Return the (X, Y) coordinate for the center point of the cell that contains the specified text.  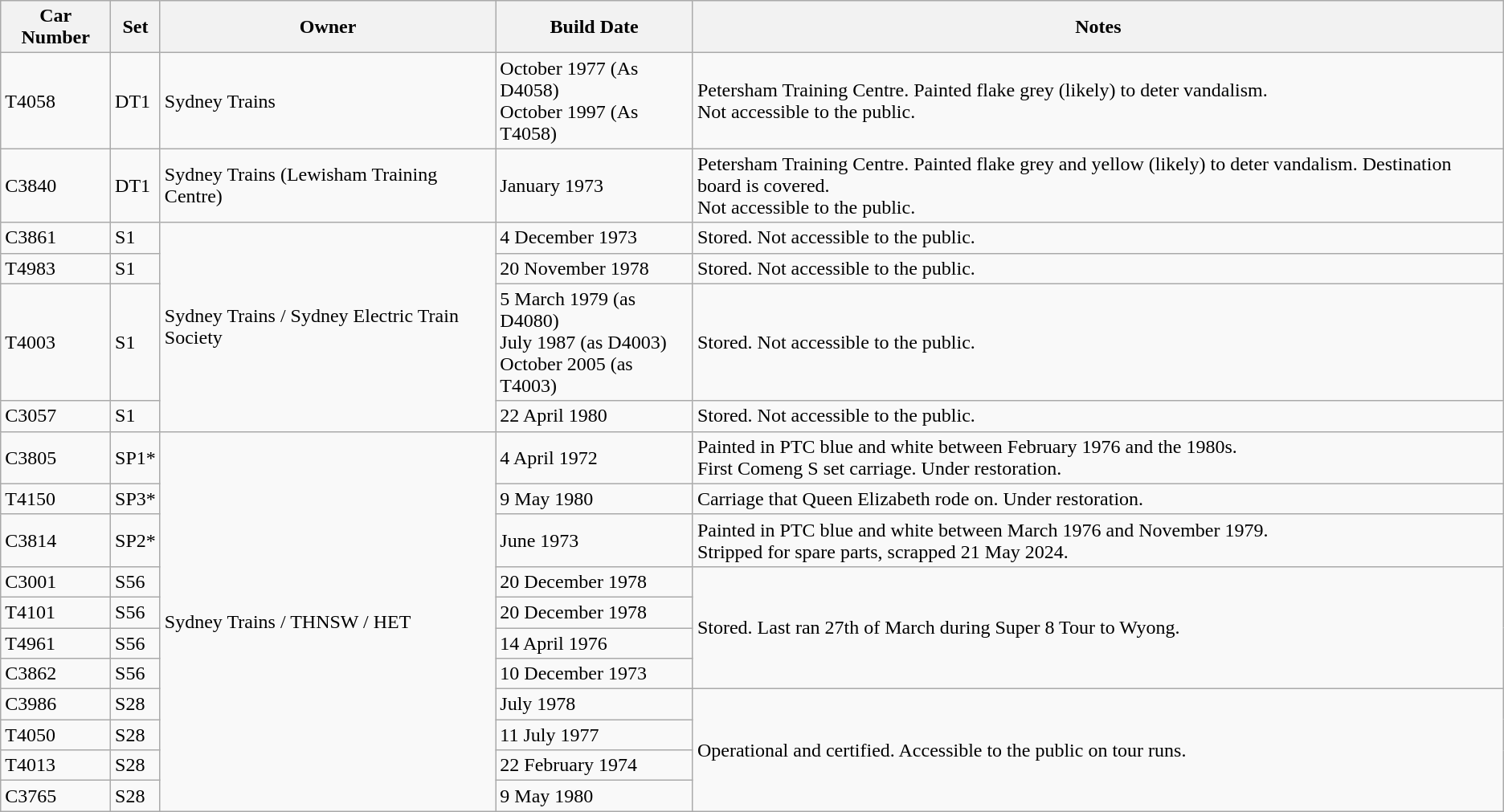
T4013 (56, 765)
C3986 (56, 704)
Petersham Training Centre. Painted flake grey and yellow (likely) to deter vandalism. Destination board is covered.Not accessible to the public. (1097, 186)
C3840 (56, 186)
Stored. Last ran 27th of March during Super 8 Tour to Wyong. (1097, 627)
SP2* (136, 540)
Operational and certified. Accessible to the public on tour runs. (1097, 750)
Carriage that Queen Elizabeth rode on. Under restoration. (1097, 499)
C3805 (56, 458)
June 1973 (595, 540)
July 1978 (595, 704)
Sydney Trains (Lewisham Training Centre) (328, 186)
January 1973 (595, 186)
C3861 (56, 238)
SP3* (136, 499)
Sydney Trains (328, 101)
22 February 1974 (595, 765)
T4003 (56, 342)
T4150 (56, 499)
Build Date (595, 27)
T4101 (56, 612)
5 March 1979 (as D4080)July 1987 (as D4003)October 2005 (as T4003) (595, 342)
T4961 (56, 643)
22 April 1980 (595, 416)
T4983 (56, 268)
Petersham Training Centre. Painted flake grey (likely) to deter vandalism.Not accessible to the public. (1097, 101)
Car Number (56, 27)
C3057 (56, 416)
SP1* (136, 458)
4 April 1972 (595, 458)
14 April 1976 (595, 643)
T4050 (56, 735)
C3001 (56, 581)
4 December 1973 (595, 238)
Notes (1097, 27)
11 July 1977 (595, 735)
Painted in PTC blue and white between February 1976 and the 1980s.First Comeng S set carriage. Under restoration. (1097, 458)
10 December 1973 (595, 674)
October 1977 (As D4058)October 1997 (As T4058) (595, 101)
Painted in PTC blue and white between March 1976 and November 1979.Stripped for spare parts, scrapped 21 May 2024. (1097, 540)
C3862 (56, 674)
Sydney Trains / Sydney Electric Train Society (328, 327)
T4058 (56, 101)
C3814 (56, 540)
Owner (328, 27)
20 November 1978 (595, 268)
Set (136, 27)
C3765 (56, 796)
Sydney Trains / THNSW / HET (328, 622)
